Locate the cell with the specified text and output its [X, Y] center coordinate. 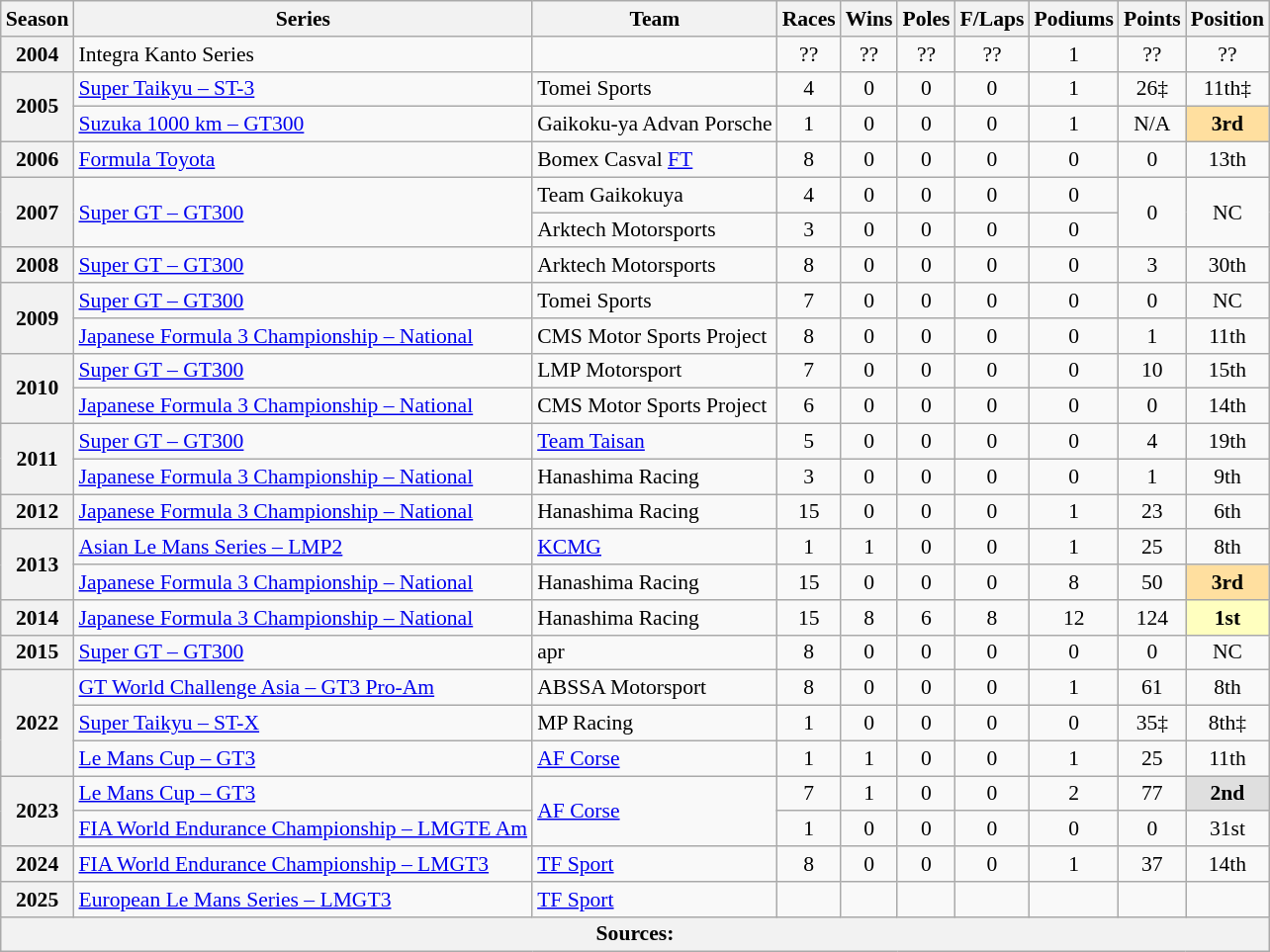
2013 [38, 565]
Suzuka 1000 km – GT300 [303, 125]
31st [1227, 829]
Asian Le Mans Series – LMP2 [303, 548]
9th [1227, 476]
Gaikoku-ya Advan Porsche [655, 125]
Podiums [1074, 19]
Poles [926, 19]
2004 [38, 54]
Sources: [635, 934]
Team Taisan [655, 442]
KCMG [655, 548]
1st [1227, 618]
12 [1074, 618]
2022 [38, 724]
13th [1227, 160]
Integra Kanto Series [303, 54]
N/A [1152, 125]
FIA World Endurance Championship – LMGTE Am [303, 829]
2023 [38, 811]
2015 [38, 652]
2010 [38, 388]
LMP Motorsport [655, 371]
2 [1074, 794]
50 [1152, 582]
Races [809, 19]
European Le Mans Series – LMGT3 [303, 900]
Series [303, 19]
10 [1152, 371]
2011 [38, 459]
FIA World Endurance Championship – LMGT3 [303, 864]
Team [655, 19]
apr [655, 652]
2008 [38, 266]
26‡ [1152, 89]
2007 [38, 212]
Points [1152, 19]
Super Taikyu – ST-X [303, 724]
GT World Challenge Asia – GT3 Pro-Am [303, 688]
Super Taikyu – ST-3 [303, 89]
2005 [38, 107]
2024 [38, 864]
19th [1227, 442]
5 [809, 442]
15th [1227, 371]
35‡ [1152, 724]
30th [1227, 266]
Bomex Casval FT [655, 160]
MP Racing [655, 724]
2009 [38, 318]
6th [1227, 512]
8th‡ [1227, 724]
37 [1152, 864]
23 [1152, 512]
11th‡ [1227, 89]
124 [1152, 618]
ABSSA Motorsport [655, 688]
Team Gaikokuya [655, 195]
Season [38, 19]
2012 [38, 512]
F/Laps [993, 19]
2014 [38, 618]
2025 [38, 900]
61 [1152, 688]
Wins [869, 19]
Formula Toyota [303, 160]
77 [1152, 794]
Position [1227, 19]
2006 [38, 160]
2nd [1227, 794]
